Identify which cell holds the provided text, then report its (X, Y) central coordinate. 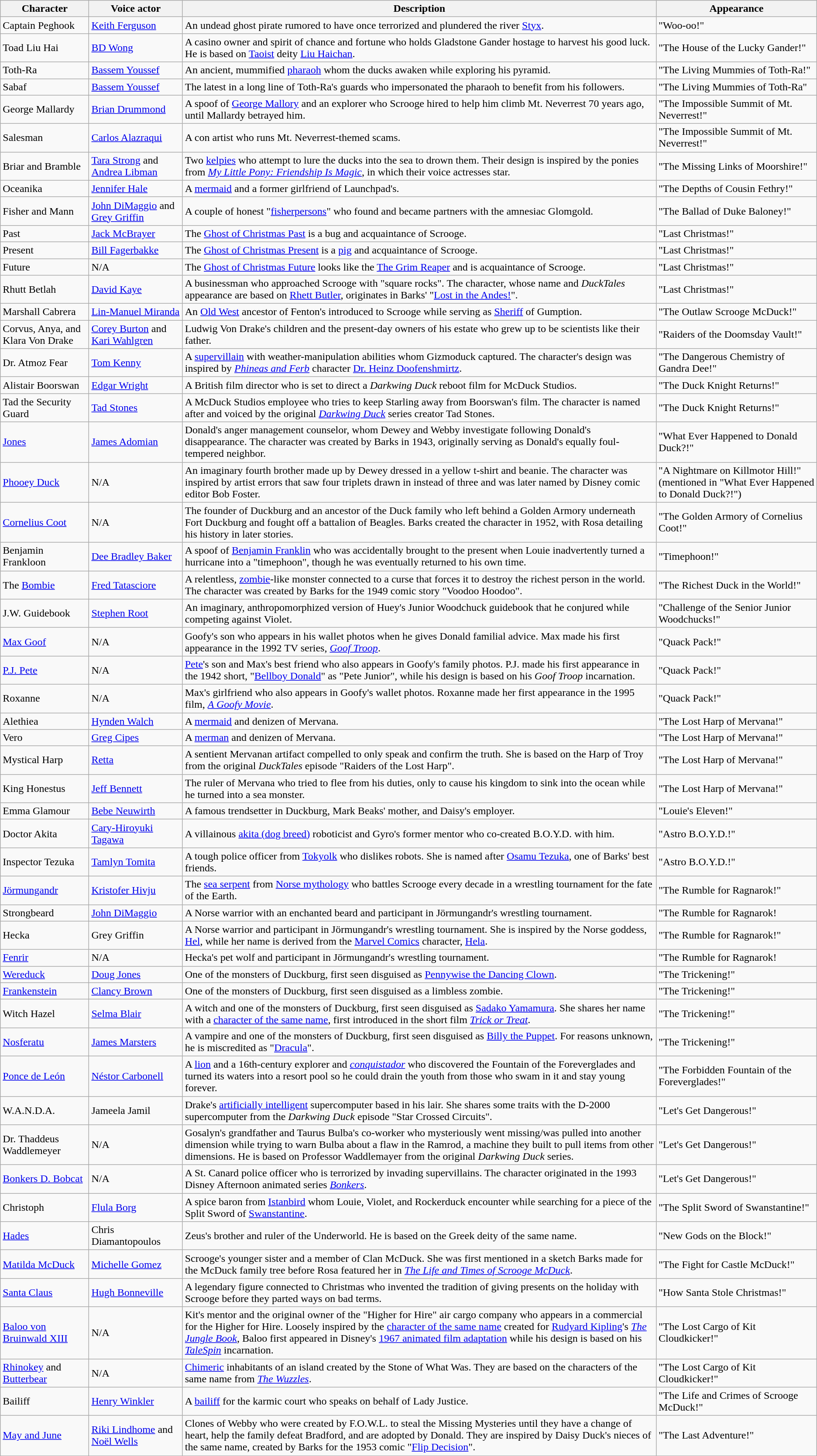
Cornelius Coot (45, 522)
"The Missing Links of Moorshire!" (737, 166)
Chris Diamantopoulos (136, 1236)
Jörmungandr (45, 890)
Fenrir (45, 958)
Cary-Hiroyuki Tagawa (136, 833)
A mermaid and denizen of Mervana. (419, 721)
Jameela Jamil (136, 1110)
Character (45, 9)
An ancient, mummified pharaoh whom the ducks awaken while exploring his pyramid. (419, 70)
Fred Tatasciore (136, 585)
Nosferatu (45, 1042)
Doug Jones (136, 974)
"Louie's Eleven!" (737, 811)
Hades (45, 1236)
Tamlyn Tomita (136, 862)
Keith Ferguson (136, 25)
Clancy Brown (136, 991)
Bebe Neuwirth (136, 811)
"The Depths of Cousin Fethry!" (737, 188)
Frankenstein (45, 991)
"The Split Sword of Swanstantine!" (737, 1208)
"The Last Adventure!" (737, 1435)
Jennifer Hale (136, 188)
"The Ballad of Duke Baloney!" (737, 211)
"The Life and Crimes of Scrooge McDuck!" (737, 1401)
Benjamin Frankloon (45, 557)
Goofy's son who appears in his wallet photos when he gives Donald familial advice. Max made his first appearance in the 1992 TV series, Goof Troop. (419, 641)
Hugh Bonneville (136, 1292)
An imaginary, anthropomorphized version of Huey's Junior Woodchuck guidebook that he conjured while competing against Violet. (419, 613)
"The Living Mummies of Toth-Ra!" (737, 70)
Roxanne (45, 698)
King Honestus (45, 789)
Stephen Root (136, 613)
Carlos Alazraqui (136, 138)
Jack McBrayer (136, 233)
Rhinokey and Butterbear (45, 1373)
Vero (45, 738)
Ponce de León (45, 1076)
"The House of the Lucky Gander!" (737, 48)
Riki Lindhome and Noël Wells (136, 1435)
Doctor Akita (45, 833)
Ludwig Von Drake's children and the present-day owners of his estate who grew up to be scientists like their father. (419, 334)
Christoph (45, 1208)
James Marsters (136, 1042)
Hecka (45, 935)
Description (419, 9)
Mystical Harp (45, 760)
Oceanika (45, 188)
"The Outlaw Scrooge McDuck!" (737, 312)
Baloo von Bruinwald XIII (45, 1333)
Selma Blair (136, 1013)
"Timephoon!" (737, 557)
Emma Glamour (45, 811)
A spice baron from Istanbird whom Louie, Violet, and Rockerduck encounter while searching for a piece of the Split Sword of Swanstantine. (419, 1208)
"The Golden Armory of Cornelius Coot!" (737, 522)
Santa Claus (45, 1292)
Alistair Boorswan (45, 385)
The latest in a long line of Toth-Ra's guards who impersonated the pharaoh to benefit from his followers. (419, 87)
W.A.N.D.A. (45, 1110)
"The Fight for Castle McDuck!" (737, 1264)
An undead ghost pirate rumored to have once terrorized and plundered the river Styx. (419, 25)
Brian Drummond (136, 109)
Bailiff (45, 1401)
Lin-Manuel Miranda (136, 312)
Strongbeard (45, 913)
"A Nightmare on Killmotor Hill!" (mentioned in "What Ever Happened to Donald Duck?!") (737, 482)
"The Living Mummies of Toth-Ra" (737, 87)
The sea serpent from Norse mythology who battles Scrooge every decade in a wrestling tournament for the fate of the Earth. (419, 890)
Tom Kenny (136, 363)
A bailiff for the karmic court who speaks on behalf of Lady Justice. (419, 1401)
"The Richest Duck in the World!" (737, 585)
George Mallardy (45, 109)
Inspector Tezuka (45, 862)
Briar and Bramble (45, 166)
Dee Bradley Baker (136, 557)
James Adomian (136, 442)
Corey Burton and Kari Wahlgren (136, 334)
Grey Griffin (136, 935)
A British film director who is set to direct a Darkwing Duck reboot film for McDuck Studios. (419, 385)
Past (45, 233)
A mermaid and a former girlfriend of Launchpad's. (419, 188)
One of the monsters of Duckburg, first seen disguised as a limbless zombie. (419, 991)
Dr. Atmoz Fear (45, 363)
The ruler of Mervana who tried to flee from his duties, only to cause his kingdom to sink into the ocean while he turned into a sea monster. (419, 789)
John DiMaggio and Grey Griffin (136, 211)
P.J. Pete (45, 670)
Toth-Ra (45, 70)
"The Dangerous Chemistry of Gandra Dee!" (737, 363)
An Old West ancestor of Fenton's introduced to Scrooge while serving as Sheriff of Gumption. (419, 312)
Bill Fagerbakke (136, 250)
"New Gods on the Block!" (737, 1236)
A Norse warrior with an enchanted beard and participant in Jörmungandr's wrestling tournament. (419, 913)
Wereduck (45, 974)
The Ghost of Christmas Past is a bug and acquaintance of Scrooge. (419, 233)
Marshall Cabrera (45, 312)
Néstor Carbonell (136, 1076)
Kristofer Hivju (136, 890)
Flula Borg (136, 1208)
"The Forbidden Fountain of the Foreverglades!" (737, 1076)
"Challenge of the Senior Junior Woodchucks!" (737, 613)
Toad Liu Hai (45, 48)
Sabaf (45, 87)
A spoof of George Mallory and an explorer who Scrooge hired to help him climb Mt. Neverrest 70 years ago, until Mallardy betrayed him. (419, 109)
A merman and denizen of Mervana. (419, 738)
The Ghost of Christmas Present is a pig and acquaintance of Scrooge. (419, 250)
A con artist who runs Mt. Neverrest-themed scams. (419, 138)
Tad Stones (136, 408)
Matilda McDuck (45, 1264)
David Kaye (136, 290)
Max Goof (45, 641)
Edgar Wright (136, 385)
Tad the Security Guard (45, 408)
Future (45, 267)
BD Wong (136, 48)
A vampire and one of the monsters of Duckburg, first seen disguised as Billy the Puppet. For reasons unknown, he is miscredited as "Dracula". (419, 1042)
The Ghost of Christmas Future looks like the The Grim Reaper and is acquaintance of Scrooge. (419, 267)
Jones (45, 442)
Appearance (737, 9)
Dr. Thaddeus Waddlemeyer (45, 1145)
"How Santa Stole Christmas!" (737, 1292)
John DiMaggio (136, 913)
Hecka's pet wolf and participant in Jörmungandr's wrestling tournament. (419, 958)
"Raiders of the Doomsday Vault!" (737, 334)
May and June (45, 1435)
Greg Cipes (136, 738)
"What Ever Happened to Donald Duck?!" (737, 442)
A villainous akita (dog breed) roboticist and Gyro's former mentor who co-created B.O.Y.D. with him. (419, 833)
Hynden Walch (136, 721)
Jeff Bennett (136, 789)
Michelle Gomez (136, 1264)
J.W. Guidebook (45, 613)
A tough police officer from Tokyolk who dislikes robots. She is named after Osamu Tezuka, one of Barks' best friends. (419, 862)
Max's girlfriend who also appears in Goofy's wallet photos. Roxanne made her first appearance in the 1995 film, A Goofy Movie. (419, 698)
Chimeric inhabitants of an island created by the Stone of What Was. They are based on the characters of the same name from The Wuzzles. (419, 1373)
Captain Peghook (45, 25)
Tara Strong and Andrea Libman (136, 166)
Retta (136, 760)
Phooey Duck (45, 482)
Voice actor (136, 9)
"Woo-oo!" (737, 25)
A famous trendsetter in Duckburg, Mark Beaks' mother, and Daisy's employer. (419, 811)
A casino owner and spirit of chance and fortune who holds Gladstone Gander hostage to harvest his good luck. He is based on Taoist deity Liu Haichan. (419, 48)
The Bombie (45, 585)
Salesman (45, 138)
Corvus, Anya, and Klara Von Drake (45, 334)
Alethiea (45, 721)
Rhutt Betlah (45, 290)
One of the monsters of Duckburg, first seen disguised as Pennywise the Dancing Clown. (419, 974)
Bonkers D. Bobcat (45, 1179)
Zeus's brother and ruler of the Underworld. He is based on the Greek deity of the same name. (419, 1236)
Witch Hazel (45, 1013)
Henry Winkler (136, 1401)
Fisher and Mann (45, 211)
A couple of honest "fisherpersons" who found and became partners with the amnesiac Glomgold. (419, 211)
Present (45, 250)
